Provide the [X, Y] coordinate of the cell's center where the given text is located.  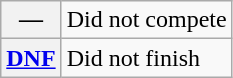
DNF [31, 58]
— [31, 20]
Did not compete [146, 20]
Did not finish [146, 58]
